Return [x, y] of the center of cell containing provided text 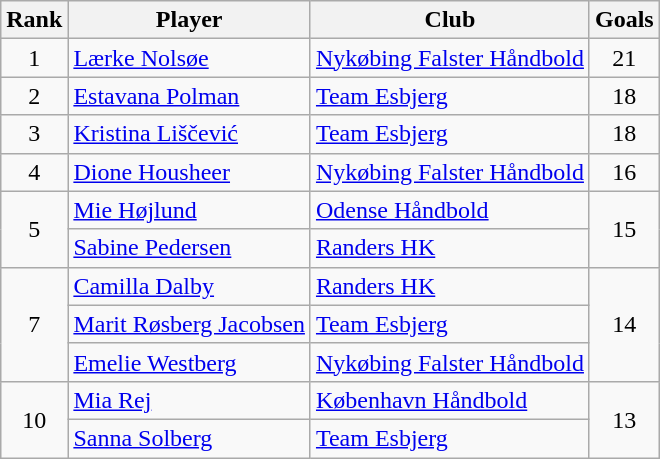
Mie Højlund [190, 210]
Lærke Nolsøe [190, 58]
4 [34, 172]
1 [34, 58]
5 [34, 229]
Rank [34, 20]
Mia Rej [190, 400]
2 [34, 96]
Sanna Solberg [190, 438]
Dione Housheer [190, 172]
21 [624, 58]
15 [624, 229]
Sabine Pedersen [190, 248]
13 [624, 419]
Emelie Westberg [190, 362]
16 [624, 172]
Camilla Dalby [190, 286]
Kristina Liščević [190, 134]
10 [34, 419]
Club [450, 20]
3 [34, 134]
Estavana Polman [190, 96]
København Håndbold [450, 400]
Player [190, 20]
Odense Håndbold [450, 210]
14 [624, 324]
Marit Røsberg Jacobsen [190, 324]
7 [34, 324]
Goals [624, 20]
